Provide the (X, Y) coordinate of the cell's center where the given text is located.  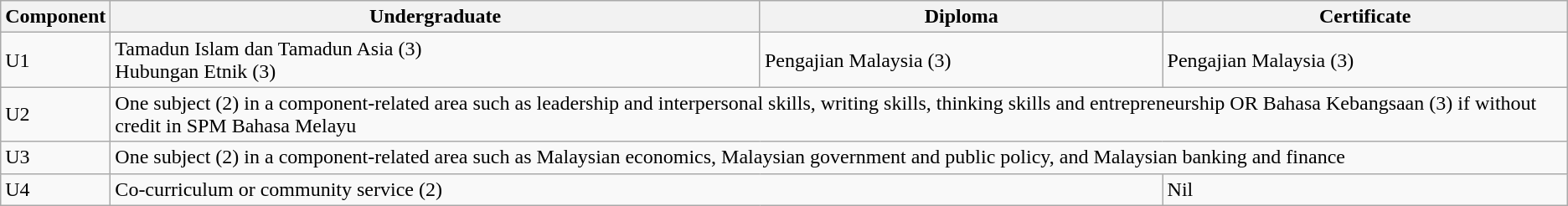
U1 (55, 60)
U2 (55, 114)
U3 (55, 157)
Tamadun Islam dan Tamadun Asia (3)Hubungan Etnik (3) (436, 60)
U4 (55, 189)
Certificate (1365, 17)
Co-curriculum or community service (2) (637, 189)
One subject (2) in a component-related area such as Malaysian economics, Malaysian government and public policy, and Malaysian banking and finance (839, 157)
Undergraduate (436, 17)
Diploma (962, 17)
Nil (1365, 189)
Component (55, 17)
